Detect which cell encompasses the target text, then output its [X, Y] center coordinate. 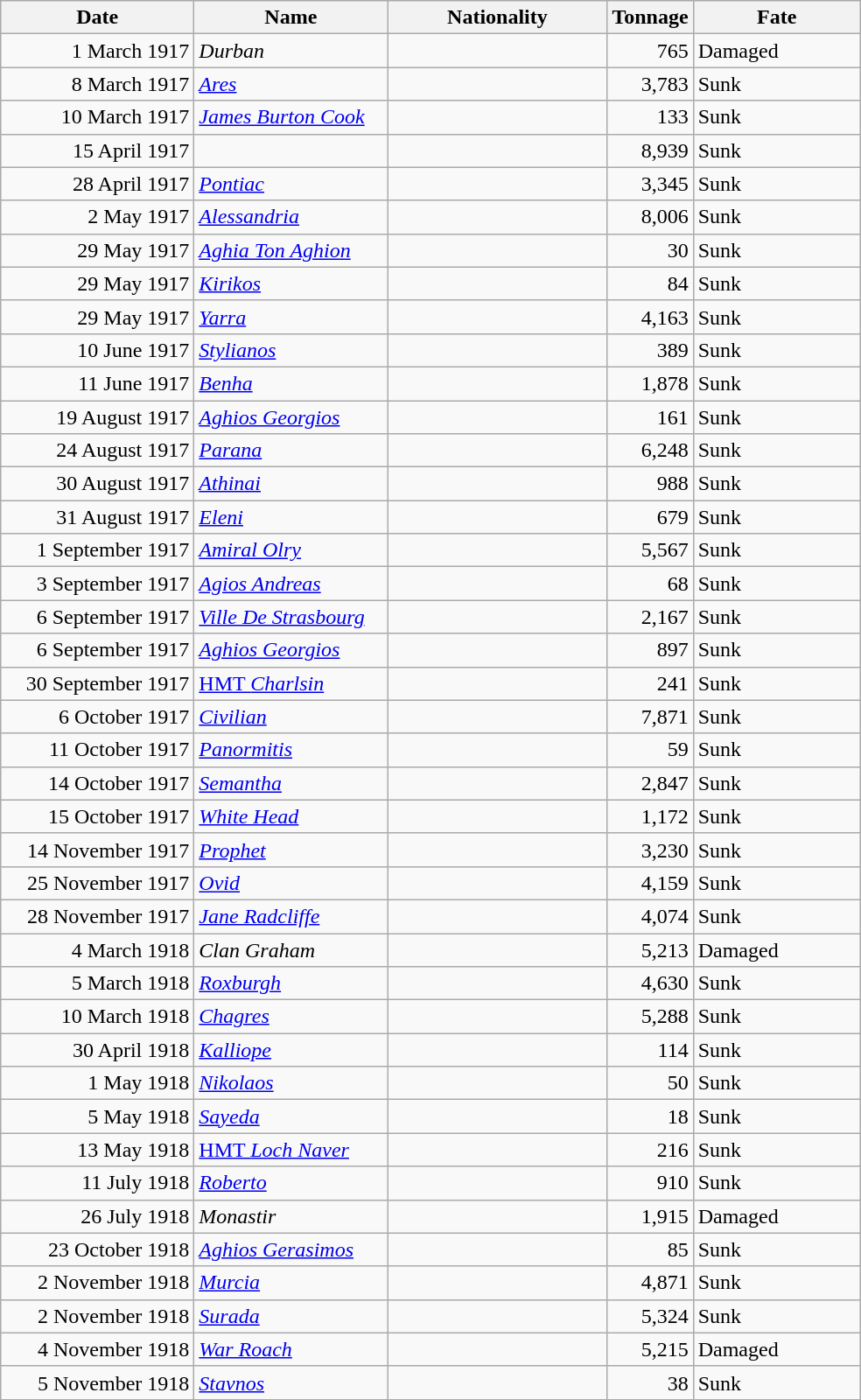
Eleni [290, 517]
389 [650, 350]
5,215 [650, 1349]
Durban [290, 51]
14 November 1917 [98, 850]
Chagres [290, 1017]
7,871 [650, 717]
68 [650, 584]
Agios Andreas [290, 584]
30 August 1917 [98, 484]
Monastir [290, 1216]
988 [650, 484]
30 [650, 250]
Aghios Gerasimos [290, 1249]
2,847 [650, 783]
Clan Graham [290, 949]
Civilian [290, 717]
Surada [290, 1316]
8,939 [650, 150]
Nikolaos [290, 1083]
1,878 [650, 383]
4 March 1918 [98, 949]
30 September 1917 [98, 683]
Athinai [290, 484]
Panormitis [290, 750]
6,248 [650, 451]
5,213 [650, 949]
5,324 [650, 1316]
59 [650, 750]
6 October 1917 [98, 717]
Fate [777, 17]
White Head [290, 816]
Prophet [290, 850]
5 May 1918 [98, 1116]
Ville De Strasbourg [290, 617]
1 May 1918 [98, 1083]
Stavnos [290, 1382]
10 March 1917 [98, 117]
18 [650, 1116]
114 [650, 1050]
13 May 1918 [98, 1150]
5 March 1918 [98, 983]
4,074 [650, 916]
11 June 1917 [98, 383]
Parana [290, 451]
25 November 1917 [98, 883]
24 August 1917 [98, 451]
28 November 1917 [98, 916]
10 March 1918 [98, 1017]
910 [650, 1183]
26 July 1918 [98, 1216]
4,159 [650, 883]
Pontiac [290, 184]
8 March 1917 [98, 84]
133 [650, 117]
897 [650, 650]
31 August 1917 [98, 517]
3,345 [650, 184]
23 October 1918 [98, 1249]
38 [650, 1382]
30 April 1918 [98, 1050]
Benha [290, 383]
Amiral Olry [290, 550]
15 October 1917 [98, 816]
84 [650, 283]
1,915 [650, 1216]
4 November 1918 [98, 1349]
5,567 [650, 550]
19 August 1917 [98, 417]
4,871 [650, 1283]
Roberto [290, 1183]
War Roach [290, 1349]
8,006 [650, 217]
Semantha [290, 783]
14 October 1917 [98, 783]
Kirikos [290, 283]
241 [650, 683]
Ovid [290, 883]
Alessandria [290, 217]
Roxburgh [290, 983]
216 [650, 1150]
Name [290, 17]
11 October 1917 [98, 750]
1 March 1917 [98, 51]
Nationality [497, 17]
4,630 [650, 983]
1 September 1917 [98, 550]
15 April 1917 [98, 150]
2,167 [650, 617]
Date [98, 17]
Stylianos [290, 350]
HMT Loch Naver [290, 1150]
3 September 1917 [98, 584]
161 [650, 417]
Aghia Ton Aghion [290, 250]
Tonnage [650, 17]
5,288 [650, 1017]
Jane Radcliffe [290, 916]
1,172 [650, 816]
5 November 1918 [98, 1382]
Kalliope [290, 1050]
679 [650, 517]
Sayeda [290, 1116]
2 May 1917 [98, 217]
HMT Charlsin [290, 683]
10 June 1917 [98, 350]
85 [650, 1249]
11 July 1918 [98, 1183]
Yarra [290, 317]
3,783 [650, 84]
James Burton Cook [290, 117]
Murcia [290, 1283]
50 [650, 1083]
3,230 [650, 850]
28 April 1917 [98, 184]
4,163 [650, 317]
765 [650, 51]
Ares [290, 84]
